Locate the cell with the specified text and output its [x, y] center coordinate. 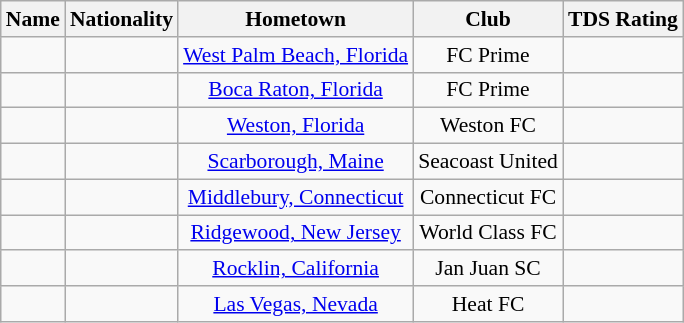
Club [488, 19]
World Class FC [488, 233]
Boca Raton, Florida [296, 90]
TDS Rating [623, 19]
Weston FC [488, 126]
Nationality [122, 19]
Hometown [296, 19]
West Palm Beach, Florida [296, 55]
Jan Juan SC [488, 269]
Las Vegas, Nevada [296, 304]
Rocklin, California [296, 269]
Ridgewood, New Jersey [296, 233]
Connecticut FC [488, 197]
Scarborough, Maine [296, 162]
Name [33, 19]
Heat FC [488, 304]
Seacoast United [488, 162]
Middlebury, Connecticut [296, 197]
Weston, Florida [296, 126]
